Return [X, Y] of the center of cell containing provided text 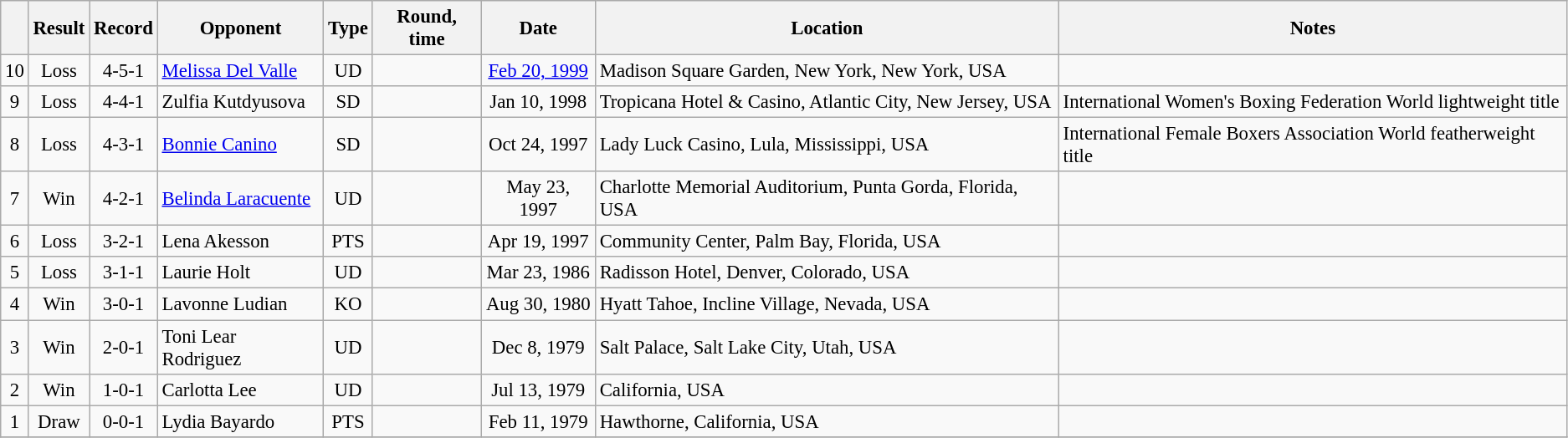
Notes [1312, 28]
1-0-1 [124, 390]
Community Center, Palm Bay, Florida, USA [827, 242]
International Women's Boxing Federation World lightweight title [1312, 102]
1 [15, 421]
Feb 20, 1999 [538, 71]
Tropicana Hotel & Casino, Atlantic City, New Jersey, USA [827, 102]
Opponent [241, 28]
Salt Palace, Salt Lake City, Utah, USA [827, 348]
3 [15, 348]
4-2-1 [124, 199]
May 23, 1997 [538, 199]
6 [15, 242]
Bonnie Canino [241, 145]
4-4-1 [124, 102]
Round, time [427, 28]
Hawthorne, California, USA [827, 421]
Lavonne Ludian [241, 304]
International Female Boxers Association World featherweight title [1312, 145]
Date [538, 28]
0-0-1 [124, 421]
Lena Akesson [241, 242]
Zulfia Kutdyusova [241, 102]
2-0-1 [124, 348]
Record [124, 28]
Draw [59, 421]
3-2-1 [124, 242]
Result [59, 28]
Charlotte Memorial Auditorium, Punta Gorda, Florida, USA [827, 199]
2 [15, 390]
Mar 23, 1986 [538, 273]
Jul 13, 1979 [538, 390]
3-1-1 [124, 273]
Laurie Holt [241, 273]
4-3-1 [124, 145]
California, USA [827, 390]
Dec 8, 1979 [538, 348]
Aug 30, 1980 [538, 304]
Type [348, 28]
Oct 24, 1997 [538, 145]
3-0-1 [124, 304]
Radisson Hotel, Denver, Colorado, USA [827, 273]
Belinda Laracuente [241, 199]
Hyatt Tahoe, Incline Village, Nevada, USA [827, 304]
Madison Square Garden, New York, New York, USA [827, 71]
4-5-1 [124, 71]
Lydia Bayardo [241, 421]
Feb 11, 1979 [538, 421]
Carlotta Lee [241, 390]
8 [15, 145]
9 [15, 102]
10 [15, 71]
Toni Lear Rodriguez [241, 348]
Location [827, 28]
Apr 19, 1997 [538, 242]
5 [15, 273]
KO [348, 304]
Jan 10, 1998 [538, 102]
Melissa Del Valle [241, 71]
7 [15, 199]
4 [15, 304]
Lady Luck Casino, Lula, Mississippi, USA [827, 145]
